Output the [x, y] coordinate of the center of the cell containing the given text.  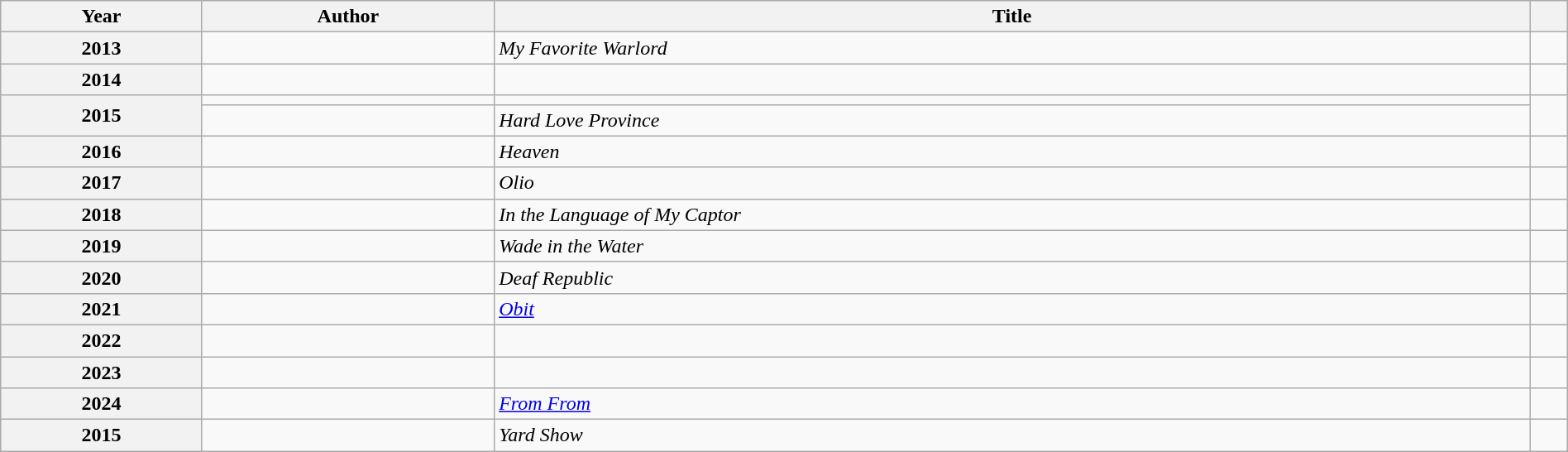
Title [1012, 17]
My Favorite Warlord [1012, 48]
In the Language of My Captor [1012, 214]
2023 [101, 372]
Year [101, 17]
Author [347, 17]
Yard Show [1012, 435]
Deaf Republic [1012, 277]
Wade in the Water [1012, 246]
2021 [101, 309]
2022 [101, 340]
2018 [101, 214]
2013 [101, 48]
2020 [101, 277]
2016 [101, 151]
2014 [101, 79]
2024 [101, 404]
Heaven [1012, 151]
2019 [101, 246]
2017 [101, 183]
Olio [1012, 183]
Hard Love Province [1012, 120]
Obit [1012, 309]
From From [1012, 404]
